Return the [X, Y] coordinate for the center point of the cell that contains the specified text.  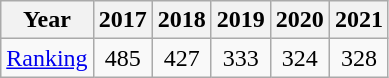
2018 [182, 20]
Ranking [47, 58]
2021 [358, 20]
328 [358, 58]
2017 [122, 20]
2019 [240, 20]
427 [182, 58]
324 [300, 58]
Year [47, 20]
2020 [300, 20]
333 [240, 58]
485 [122, 58]
